Provide the [X, Y] coordinate of the cell's center where the given text is located.  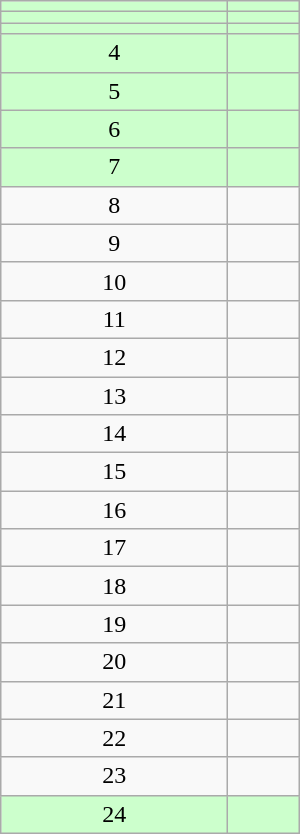
4 [114, 53]
21 [114, 700]
11 [114, 319]
10 [114, 281]
12 [114, 357]
13 [114, 395]
15 [114, 472]
19 [114, 624]
14 [114, 434]
16 [114, 510]
7 [114, 167]
22 [114, 738]
6 [114, 129]
9 [114, 243]
17 [114, 548]
18 [114, 586]
23 [114, 776]
20 [114, 662]
24 [114, 814]
8 [114, 205]
5 [114, 91]
